Return [x, y] of the center of cell containing provided text 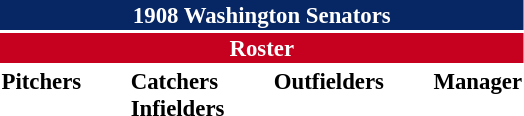
Roster [262, 48]
1908 Washington Senators [262, 15]
